Detect which cell encompasses the target text, then output its (x, y) center coordinate. 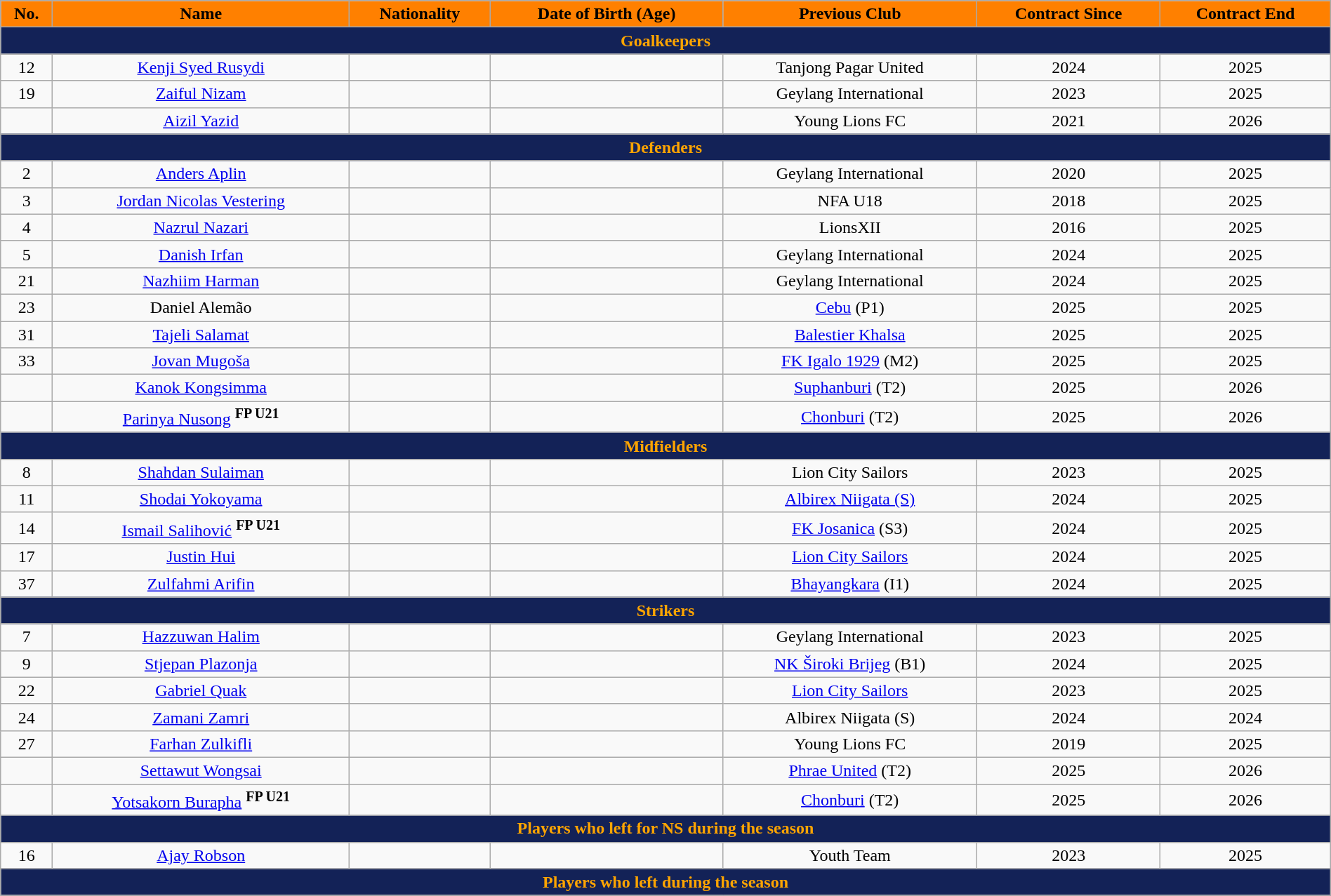
Ajay Robson (201, 855)
LionsXII (850, 227)
Aizil Yazid (201, 121)
Jovan Mugoša (201, 361)
27 (27, 744)
Hazzuwan Halim (201, 637)
Yotsakorn Burapha FP U21 (201, 800)
FK Igalo 1929 (M2) (850, 361)
31 (27, 335)
Youth Team (850, 855)
Parinya Nusong FP U21 (201, 417)
Settawut Wongsai (201, 770)
Zulfahmi Arifin (201, 584)
33 (27, 361)
Zamani Zamri (201, 717)
3 (27, 201)
2016 (1068, 227)
Kenji Syed Rusydi (201, 67)
Suphanburi (T2) (850, 388)
21 (27, 281)
NK Široki Brijeg (B1) (850, 664)
2019 (1068, 744)
Contract Since (1068, 14)
14 (27, 528)
Phrae United (T2) (850, 770)
Stjepan Plazonja (201, 664)
16 (27, 855)
9 (27, 664)
Balestier Khalsa (850, 335)
Ismail Salihović FP U21 (201, 528)
Justin Hui (201, 557)
Anders Aplin (201, 174)
Shahdan Sulaiman (201, 472)
Bhayangkara (I1) (850, 584)
24 (27, 717)
11 (27, 499)
Name (201, 14)
Danish Irfan (201, 254)
Defenders (665, 147)
Previous Club (850, 14)
Goalkeepers (665, 41)
19 (27, 94)
Cebu (P1) (850, 307)
Midfielders (665, 446)
Nazhiim Harman (201, 281)
4 (27, 227)
Date of Birth (Age) (607, 14)
FK Josanica (S3) (850, 528)
NFA U18 (850, 201)
2 (27, 174)
Farhan Zulkifli (201, 744)
7 (27, 637)
5 (27, 254)
Kanok Kongsimma (201, 388)
37 (27, 584)
Nazrul Nazari (201, 227)
23 (27, 307)
8 (27, 472)
22 (27, 690)
12 (27, 67)
Players who left for NS during the season (665, 829)
2021 (1068, 121)
Zaiful Nizam (201, 94)
Players who left during the season (665, 882)
2020 (1068, 174)
Tanjong Pagar United (850, 67)
17 (27, 557)
No. (27, 14)
Gabriel Quak (201, 690)
Tajeli Salamat (201, 335)
2018 (1068, 201)
Strikers (665, 610)
Shodai Yokoyama (201, 499)
Jordan Nicolas Vestering (201, 201)
Daniel Alemão (201, 307)
Nationality (420, 14)
Contract End (1245, 14)
